For the text-containing cell, return its midpoint in (X, Y) coordinate format. 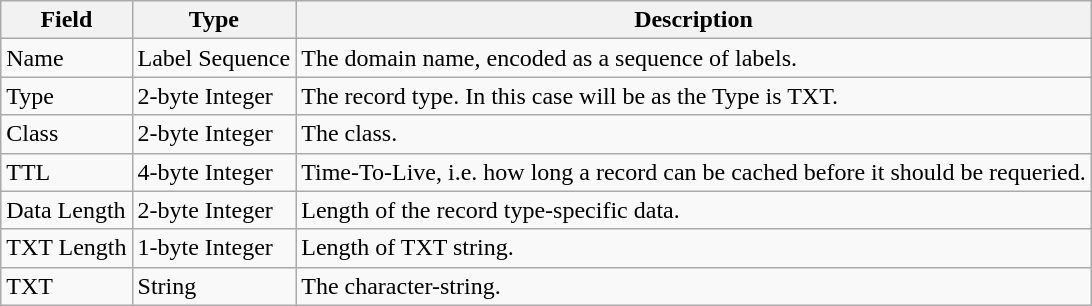
Name (66, 58)
Length of the record type-specific data. (694, 210)
Data Length (66, 210)
Field (66, 20)
The class. (694, 134)
The character-string. (694, 286)
1-byte Integer (214, 248)
Class (66, 134)
4-byte Integer (214, 172)
TXT (66, 286)
TTL (66, 172)
Length of TXT string. (694, 248)
The domain name, encoded as a sequence of labels. (694, 58)
The record type. In this case will be as the Type is TXT. (694, 96)
String (214, 286)
Description (694, 20)
Time-To-Live, i.e. how long a record can be cached before it should be requeried. (694, 172)
Label Sequence (214, 58)
TXT Length (66, 248)
